Identify which cell holds the provided text, then report its [X, Y] central coordinate. 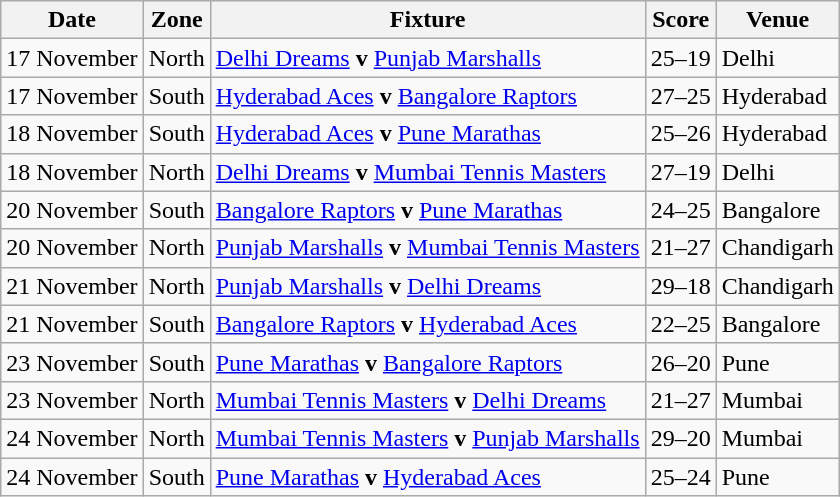
Zone [176, 20]
Delhi Dreams v Mumbai Tennis Masters [428, 172]
27–19 [680, 172]
Punjab Marshalls v Delhi Dreams [428, 286]
Bangalore Raptors v Hyderabad Aces [428, 324]
Bangalore Raptors v Pune Marathas [428, 210]
Hyderabad Aces v Bangalore Raptors [428, 96]
Fixture [428, 20]
Score [680, 20]
Punjab Marshalls v Mumbai Tennis Masters [428, 248]
29–18 [680, 286]
24–25 [680, 210]
26–20 [680, 362]
Pune Marathas v Hyderabad Aces [428, 477]
Mumbai Tennis Masters v Punjab Marshalls [428, 438]
Venue [778, 20]
22–25 [680, 324]
25–24 [680, 477]
Mumbai Tennis Masters v Delhi Dreams [428, 400]
27–25 [680, 96]
25–26 [680, 134]
29–20 [680, 438]
25–19 [680, 58]
Hyderabad Aces v Pune Marathas [428, 134]
Delhi Dreams v Punjab Marshalls [428, 58]
Pune Marathas v Bangalore Raptors [428, 362]
Date [72, 20]
